For the text-containing cell, return its midpoint in (X, Y) coordinate format. 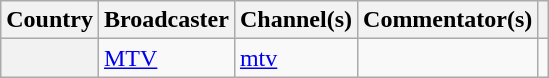
Broadcaster (166, 20)
MTV (166, 58)
Commentator(s) (448, 20)
mtv (296, 58)
Country (50, 20)
Channel(s) (296, 20)
